Pinpoint the cell where the given text exists, returning its [X, Y] midpoint coordinate. 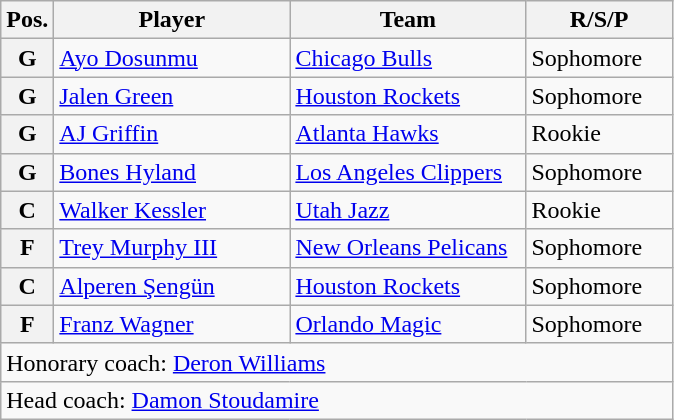
Franz Wagner [172, 324]
R/S/P [599, 20]
Utah Jazz [408, 210]
AJ Griffin [172, 134]
Atlanta Hawks [408, 134]
Head coach: Damon Stoudamire [336, 400]
Jalen Green [172, 96]
Orlando Magic [408, 324]
Los Angeles Clippers [408, 172]
Trey Murphy III [172, 248]
Bones Hyland [172, 172]
Chicago Bulls [408, 58]
Walker Kessler [172, 210]
Player [172, 20]
New Orleans Pelicans [408, 248]
Alperen Şengün [172, 286]
Honorary coach: Deron Williams [336, 362]
Ayo Dosunmu [172, 58]
Team [408, 20]
Pos. [28, 20]
